Find where the given text appears and provide that cell's center as (x, y) coordinate. 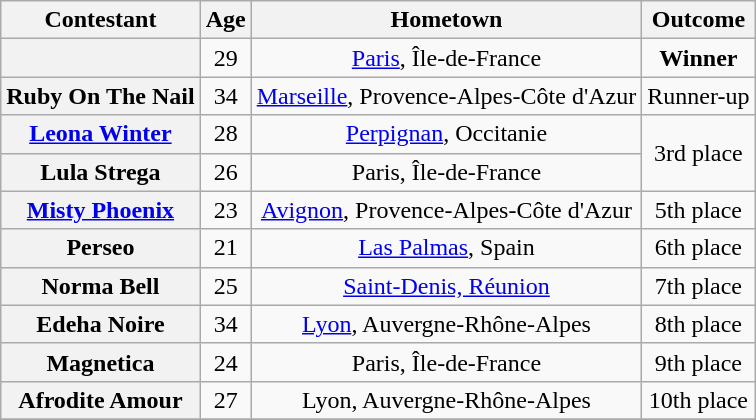
29 (226, 58)
10th place (698, 400)
Avignon, Provence-Alpes-Côte d'Azur (446, 210)
Age (226, 20)
Perseo (100, 248)
Norma Bell (100, 286)
Las Palmas, Spain (446, 248)
Ruby On The Nail (100, 96)
23 (226, 210)
28 (226, 134)
Outcome (698, 20)
Magnetica (100, 362)
24 (226, 362)
3rd place (698, 153)
Lula Strega (100, 172)
Edeha Noire (100, 324)
21 (226, 248)
Contestant (100, 20)
Winner (698, 58)
8th place (698, 324)
Leona Winter (100, 134)
9th place (698, 362)
Misty Phoenix (100, 210)
Hometown (446, 20)
7th place (698, 286)
6th place (698, 248)
27 (226, 400)
25 (226, 286)
Perpignan, Occitanie (446, 134)
26 (226, 172)
Afrodite Amour (100, 400)
5th place (698, 210)
Marseille, Provence-Alpes-Côte d'Azur (446, 96)
Runner-up (698, 96)
Saint-Denis, Réunion (446, 286)
